From the cell containing the given text, extract its center point as (X, Y) coordinate. 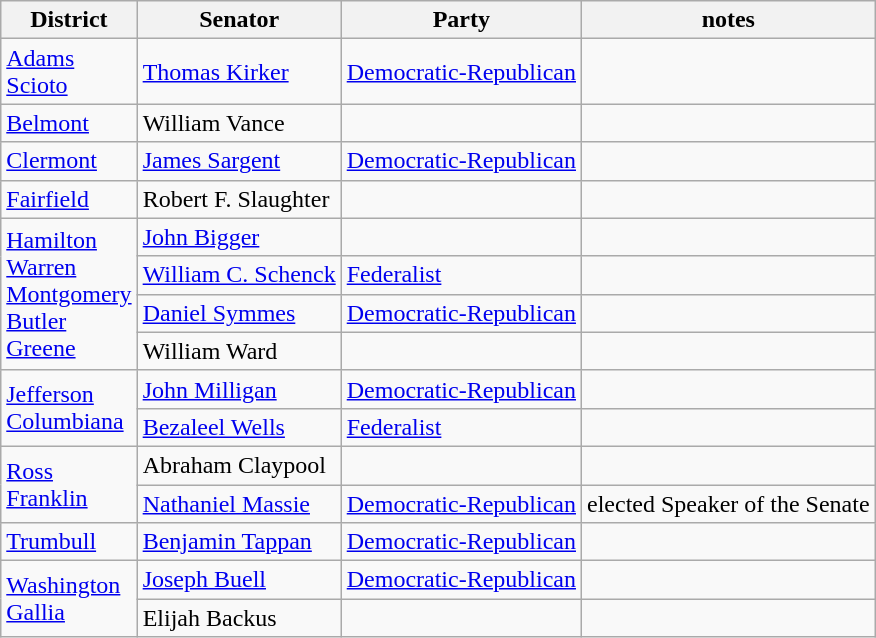
Bezaleel Wells (239, 427)
Elijah Backus (239, 618)
Trumbull (69, 542)
John Bigger (239, 237)
Thomas Kirker (239, 72)
notes (729, 20)
Joseph Buell (239, 580)
Clermont (69, 161)
Senator (239, 20)
HamiltonWarrenMontgomeryButlerGreene (69, 294)
AdamsScioto (69, 72)
William Vance (239, 123)
RossFranklin (69, 484)
District (69, 20)
James Sargent (239, 161)
Benjamin Tappan (239, 542)
John Milligan (239, 389)
Nathaniel Massie (239, 503)
WashingtonGallia (69, 599)
William C. Schenck (239, 275)
Daniel Symmes (239, 313)
William Ward (239, 351)
Fairfield (69, 199)
Abraham Claypool (239, 465)
Robert F. Slaughter (239, 199)
Belmont (69, 123)
JeffersonColumbiana (69, 408)
Party (461, 20)
elected Speaker of the Senate (729, 503)
